Provide the [x, y] coordinate of the cell's center where the given text is located.  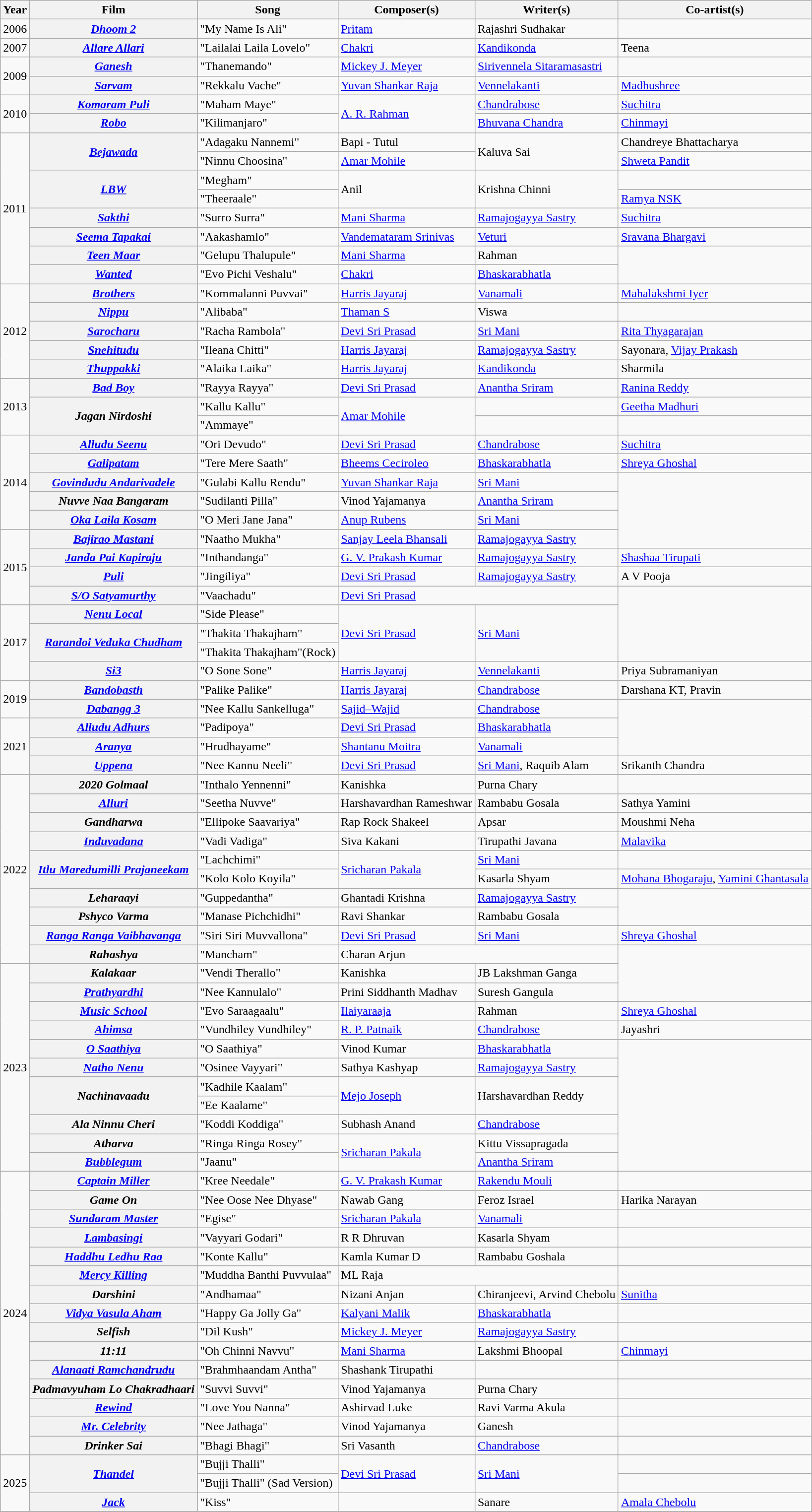
Si3 [114, 671]
Kalyani Malik [407, 1313]
11:11 [114, 1351]
Thandel [114, 1474]
Mercy Killing [114, 1275]
Vandemataram Srinivas [407, 237]
"Muddha Banthi Puvvulaa" [268, 1275]
"Palike Palike" [268, 690]
Oka Laila Kosam [114, 520]
Jagan Nirdoshi [114, 416]
Dhoom 2 [114, 29]
Film [114, 10]
Bhuvana Chandra [547, 123]
"Evo Pichi Veshalu" [268, 274]
2024 [15, 1313]
S/O Satyamurthy [114, 595]
2007 [15, 48]
"Vendi Therallo" [268, 973]
Co-artist(s) [714, 10]
Nizani Anjan [407, 1294]
"Alaika Laika" [268, 369]
Mahalakshmi Iyer [714, 293]
Shashaa Tirupati [714, 558]
Sajid–Wajid [407, 709]
LBW [114, 189]
Pshyco Varma [114, 917]
"Nee Jathaga" [268, 1426]
Shashank Tirupathi [407, 1370]
Bheems Ceciroleo [407, 463]
Gandharwa [114, 822]
Harshavardhan Reddy [547, 1096]
Aranya [114, 746]
"Seetha Nuvve" [268, 803]
Sanjay Leela Bhansali [407, 538]
"My Name Is Ali" [268, 29]
"Naatho Mukha" [268, 538]
"Siri Siri Muvvallona" [268, 935]
2025 [15, 1483]
Rita Thyagarajan [714, 331]
"Jingiliya" [268, 577]
Padmavyuham Lo Chakradhaari [114, 1388]
Chandreye Bhattacharya [714, 142]
2015 [15, 567]
"Ammaye" [268, 425]
"Lachchimi" [268, 860]
"Osinee Vayyari" [268, 1067]
"Kadhile Kaalam" [268, 1086]
"Bujji Thalli" (Sad Version) [268, 1483]
Madhushree [714, 85]
2013 [15, 406]
"Padipoya" [268, 727]
Year [15, 10]
Priya Subramaniyan [714, 671]
"Bhagi Bhagi" [268, 1446]
Janda Pai Kapiraju [114, 558]
"Racha Rambola" [268, 331]
Amala Chebolu [714, 1502]
"Rekkalu Vache" [268, 85]
Ranina Reddy [714, 388]
Ilaiyaraaja [407, 1011]
Pritam [407, 29]
2020 Golmaal [114, 784]
"O Saathiya" [268, 1049]
Leharaayi [114, 898]
Atharva [114, 1143]
"Mancham" [268, 954]
"Inthandanga" [268, 558]
"Ringa Ringa Rosey" [268, 1143]
Shantanu Moitra [407, 746]
Subhash Anand [407, 1124]
Rambabu Goshala [547, 1256]
Alludu Adhurs [114, 727]
Ravi Shankar [407, 917]
Teen Maar [114, 256]
Ahimsa [114, 1030]
Rakendu Mouli [547, 1181]
Snehitudu [114, 350]
Chiranjeevi, Arvind Chebolu [547, 1294]
"O Sone Sone" [268, 671]
"Rayya Rayya" [268, 388]
"Aakashamlo" [268, 237]
"Oh Chinni Navvu" [268, 1351]
"Nee Kannulalo" [268, 992]
Sirivennela Sitaramasastri [547, 66]
Ashirvad Luke [407, 1407]
Nachinavaadu [114, 1096]
Jack [114, 1502]
Krishna Chinni [547, 189]
"Kolo Kolo Koyila" [268, 879]
ML Raja [478, 1275]
Ranga Ranga Vaibhavanga [114, 935]
Sanare [547, 1502]
"Ellipoke Saavariya" [268, 822]
Shweta Pandit [714, 161]
Kaluva Sai [547, 151]
2014 [15, 482]
Alludu Seenu [114, 444]
"Evo Saraagaalu" [268, 1011]
Rewind [114, 1407]
"Ileana Chitti" [268, 350]
Anil [407, 189]
"Gulabi Kallu Rendu" [268, 482]
Sathya Kashyap [407, 1067]
Bajirao Mastani [114, 538]
Sayonara, Vijay Prakash [714, 350]
Siva Kakani [407, 841]
Sakthi [114, 217]
2019 [15, 699]
"Kree Needale" [268, 1181]
Mohana Bhogaraju, Yamini Ghantasala [714, 879]
2010 [15, 114]
Mejo Joseph [407, 1096]
Thuppakki [114, 369]
Srikanth Chandra [714, 765]
"Egise" [268, 1219]
Ala Ninnu Cheri [114, 1124]
"O Meri Jane Jana" [268, 520]
Nippu [114, 312]
A V Pooja [714, 577]
Game On [114, 1200]
A. R. Rahman [407, 114]
"Love You Nanna" [268, 1407]
Lakshmi Bhoopal [547, 1351]
"Dil Kush" [268, 1332]
Composer(s) [407, 10]
Moushmi Neha [714, 822]
"Thanemando" [268, 66]
R R Dhruvan [407, 1238]
"Suvvi Suvvi" [268, 1388]
Seema Tapakai [114, 237]
Bad Boy [114, 388]
Apsar [547, 822]
Sunitha [714, 1294]
"Konte Kallu" [268, 1256]
"Ee Kaalame" [268, 1105]
"Manase Pichchidhi" [268, 917]
Nenu Local [114, 614]
Tirupathi Javana [547, 841]
Ravi Varma Akula [547, 1407]
2011 [15, 208]
Wanted [114, 274]
Geetha Madhuri [714, 406]
"Inthalo Yennenni" [268, 784]
"Ori Devudo" [268, 444]
Prathyardhi [114, 992]
Anup Rubens [407, 520]
"Adagaku Nannemi" [268, 142]
"Vayyari Godari" [268, 1238]
Harshavardhan Rameshwar [407, 803]
Alanaati Ramchandrudu [114, 1370]
Rajashri Sudhakar [547, 29]
Brothers [114, 293]
Bejawada [114, 151]
Rarandoi Veduka Chudham [114, 643]
Thaman S [407, 312]
"Kilimanjaro" [268, 123]
Alluri [114, 803]
JB Lakshman Ganga [547, 973]
2021 [15, 746]
"Nee Kallu Sankelluga" [268, 709]
Darshini [114, 1294]
Kalakaar [114, 973]
R. P. Patnaik [407, 1030]
Vinod Kumar [407, 1049]
Ramya NSK [714, 198]
Prini Siddhanth Madhav [407, 992]
Writer(s) [547, 10]
Drinker Sai [114, 1446]
Bandobasth [114, 690]
"Kommalanni Puvvai" [268, 293]
"Guppedantha" [268, 898]
Sharmila [714, 369]
2023 [15, 1068]
"Megham" [268, 180]
"Nee Kannu Neeli" [268, 765]
2012 [15, 331]
2017 [15, 643]
Nuvve Naa Bangaram [114, 501]
"Ninnu Choosina" [268, 161]
"Koddi Koddiga" [268, 1124]
Govindudu Andarivadele [114, 482]
Nawab Gang [407, 1200]
Jayashri [714, 1030]
"Nee Oose Nee Dhyase" [268, 1200]
Bapi - Tutul [407, 142]
"Surro Surra" [268, 217]
O Saathiya [114, 1049]
Uppena [114, 765]
"Hrudhayame" [268, 746]
"Vadi Vadiga" [268, 841]
2009 [15, 76]
Sravana Bhargavi [714, 237]
Music School [114, 1011]
Malavika [714, 841]
Sri Vasanth [407, 1446]
Galipatam [114, 463]
Puli [114, 577]
"Kallu Kallu" [268, 406]
Harika Narayan [714, 1200]
Sarvam [114, 85]
"Theeraale" [268, 198]
"Vundhiley Vundhiley" [268, 1030]
"Sudilanti Pilla" [268, 501]
Viswa [547, 312]
"Lailalai Laila Lovelo" [268, 48]
Rap Rock Shakeel [407, 822]
Sathya Yamini [714, 803]
Allare Allari [114, 48]
Natho Nenu [114, 1067]
"Alibaba" [268, 312]
"Thakita Thakajham" [268, 633]
Mr. Celebrity [114, 1426]
Haddhu Ledhu Raa [114, 1256]
Darshana KT, Pravin [714, 690]
"Jaanu" [268, 1162]
Itlu Maredumilli Prajaneekam [114, 869]
Charan Arjun [478, 954]
"Kiss" [268, 1502]
"Andhamaa" [268, 1294]
"Vaachadu" [268, 595]
2022 [15, 869]
Kamla Kumar D [407, 1256]
Selfish [114, 1332]
Veturi [547, 237]
Captain Miller [114, 1181]
"Thakita Thakajham"(Rock) [268, 652]
Komaram Puli [114, 104]
Sri Mani, Raquib Alam [547, 765]
Bubblegum [114, 1162]
2006 [15, 29]
"Happy Ga Jolly Ga" [268, 1313]
Song [268, 10]
"Maham Maye" [268, 104]
Induvadana [114, 841]
Dabangg 3 [114, 709]
Ghantadi Krishna [407, 898]
Teena [714, 48]
Robo [114, 123]
Kittu Vissapragada [547, 1143]
"Tere Mere Saath" [268, 463]
Feroz Israel [547, 1200]
"Gelupu Thalupule" [268, 256]
Rahashya [114, 954]
"Side Please" [268, 614]
"Brahmhaandam Antha" [268, 1370]
Suresh Gangula [547, 992]
Sarocharu [114, 331]
Sundaram Master [114, 1219]
Lambasingi [114, 1238]
"Bujji Thalli" [268, 1464]
Vidya Vasula Aham [114, 1313]
